Extract the (x, y) coordinate from the center of the cell holding the provided text.  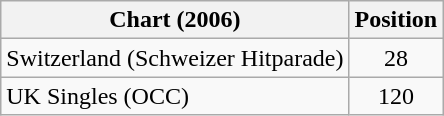
Chart (2006) (175, 20)
UK Singles (OCC) (175, 96)
Switzerland (Schweizer Hitparade) (175, 58)
28 (396, 58)
120 (396, 96)
Position (396, 20)
